Return [X, Y] of the center of cell containing provided text 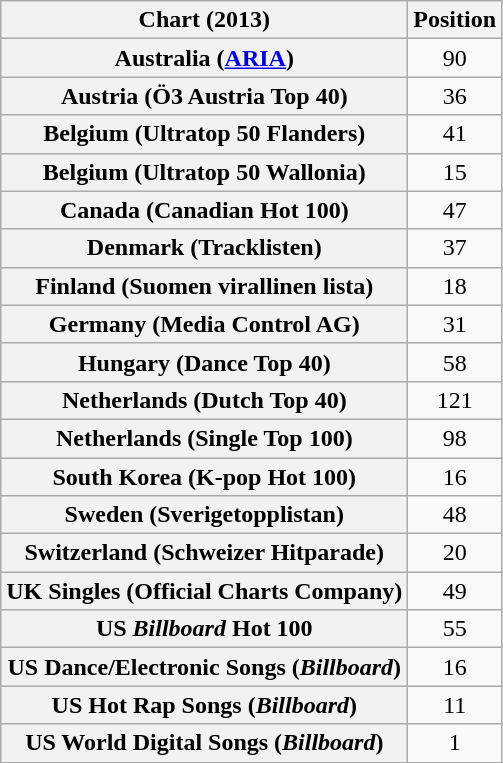
Australia (ARIA) [204, 58]
31 [455, 324]
47 [455, 210]
90 [455, 58]
49 [455, 591]
55 [455, 629]
20 [455, 553]
1 [455, 743]
48 [455, 515]
58 [455, 362]
UK Singles (Official Charts Company) [204, 591]
US Hot Rap Songs (Billboard) [204, 705]
US World Digital Songs (Billboard) [204, 743]
Denmark (Tracklisten) [204, 248]
Chart (2013) [204, 20]
37 [455, 248]
Switzerland (Schweizer Hitparade) [204, 553]
11 [455, 705]
15 [455, 172]
Austria (Ö3 Austria Top 40) [204, 96]
121 [455, 400]
Canada (Canadian Hot 100) [204, 210]
98 [455, 438]
18 [455, 286]
Netherlands (Single Top 100) [204, 438]
Belgium (Ultratop 50 Flanders) [204, 134]
Finland (Suomen virallinen lista) [204, 286]
US Billboard Hot 100 [204, 629]
Belgium (Ultratop 50 Wallonia) [204, 172]
41 [455, 134]
36 [455, 96]
South Korea (K-pop Hot 100) [204, 477]
Germany (Media Control AG) [204, 324]
US Dance/Electronic Songs (Billboard) [204, 667]
Position [455, 20]
Sweden (Sverigetopplistan) [204, 515]
Hungary (Dance Top 40) [204, 362]
Netherlands (Dutch Top 40) [204, 400]
